Scan for the cell matching the given text and deliver its (X, Y) coordinate at center. 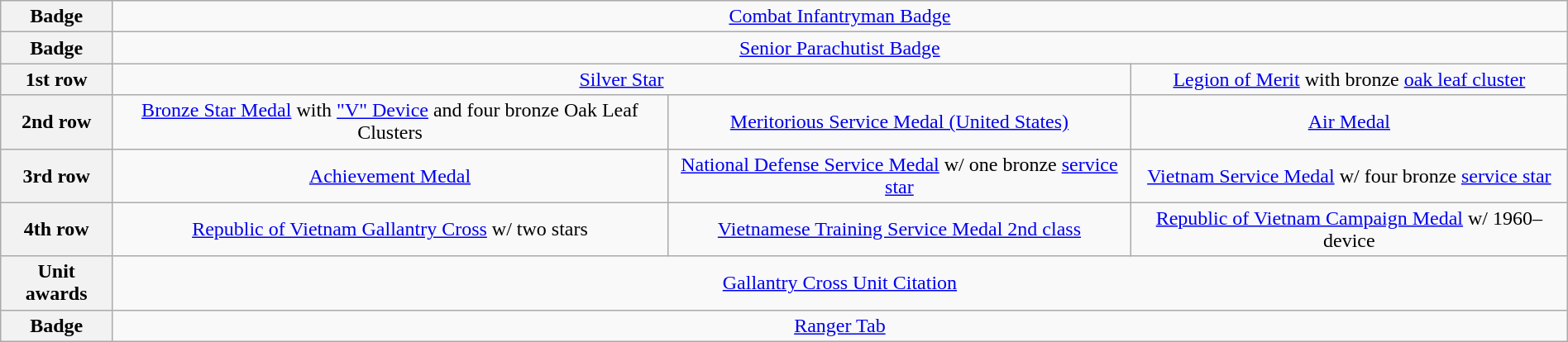
3rd row (56, 175)
Vietnamese Training Service Medal 2nd class (899, 230)
National Defense Service Medal w/ one bronze service star (899, 175)
Combat Infantryman Badge (840, 17)
Bronze Star Medal with "V" Device and four bronze Oak Leaf Clusters (390, 122)
Senior Parachutist Badge (840, 48)
Unit awards (56, 283)
1st row (56, 79)
Air Medal (1349, 122)
Ranger Tab (840, 325)
2nd row (56, 122)
Republic of Vietnam Gallantry Cross w/ two stars (390, 230)
Achievement Medal (390, 175)
Silver Star (622, 79)
Republic of Vietnam Campaign Medal w/ 1960– device (1349, 230)
Gallantry Cross Unit Citation (840, 283)
Meritorious Service Medal (United States) (899, 122)
4th row (56, 230)
Vietnam Service Medal w/ four bronze service star (1349, 175)
Legion of Merit with bronze oak leaf cluster (1349, 79)
